Extract the (x, y) coordinate from the center of the cell holding the provided text.  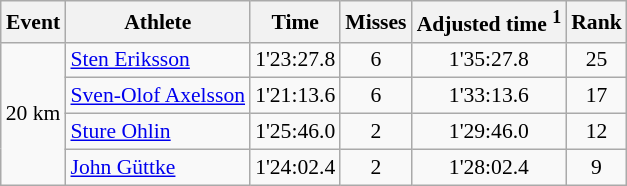
Rank (596, 22)
17 (596, 96)
12 (596, 132)
1'21:13.6 (295, 96)
20 km (34, 113)
1'28:02.4 (490, 167)
Time (295, 22)
1'25:46.0 (295, 132)
25 (596, 60)
Sven-Olof Axelsson (158, 96)
1'23:27.8 (295, 60)
1'35:27.8 (490, 60)
1'33:13.6 (490, 96)
Misses (376, 22)
Event (34, 22)
1'29:46.0 (490, 132)
Adjusted time 1 (490, 22)
Athlete (158, 22)
Sten Eriksson (158, 60)
John Güttke (158, 167)
9 (596, 167)
1'24:02.4 (295, 167)
Sture Ohlin (158, 132)
